Find where the given text appears and provide that cell's center as (X, Y) coordinate. 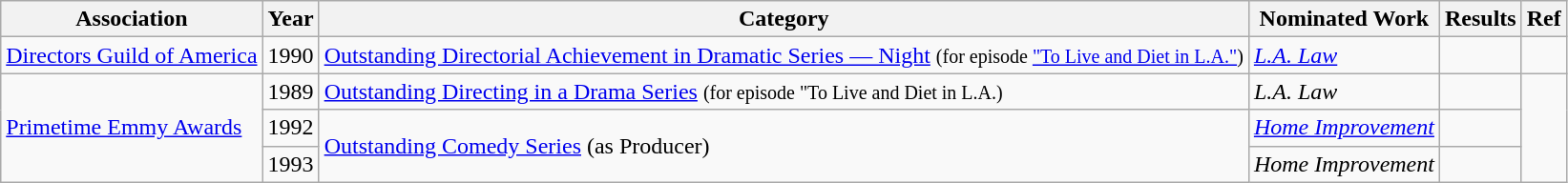
Outstanding Comedy Series (as Producer) (784, 146)
1992 (290, 128)
Results (1480, 19)
Directors Guild of America (132, 55)
Association (132, 19)
Year (290, 19)
Category (784, 19)
Ref (1544, 19)
Primetime Emmy Awards (132, 128)
Outstanding Directing in a Drama Series (for episode "To Live and Diet in L.A.) (784, 91)
1989 (290, 91)
Nominated Work (1344, 19)
1993 (290, 164)
Outstanding Directorial Achievement in Dramatic Series — Night (for episode "To Live and Diet in L.A.") (784, 55)
1990 (290, 55)
